Capture the cell that displays the provided text and extract its (x, y) central coordinate. 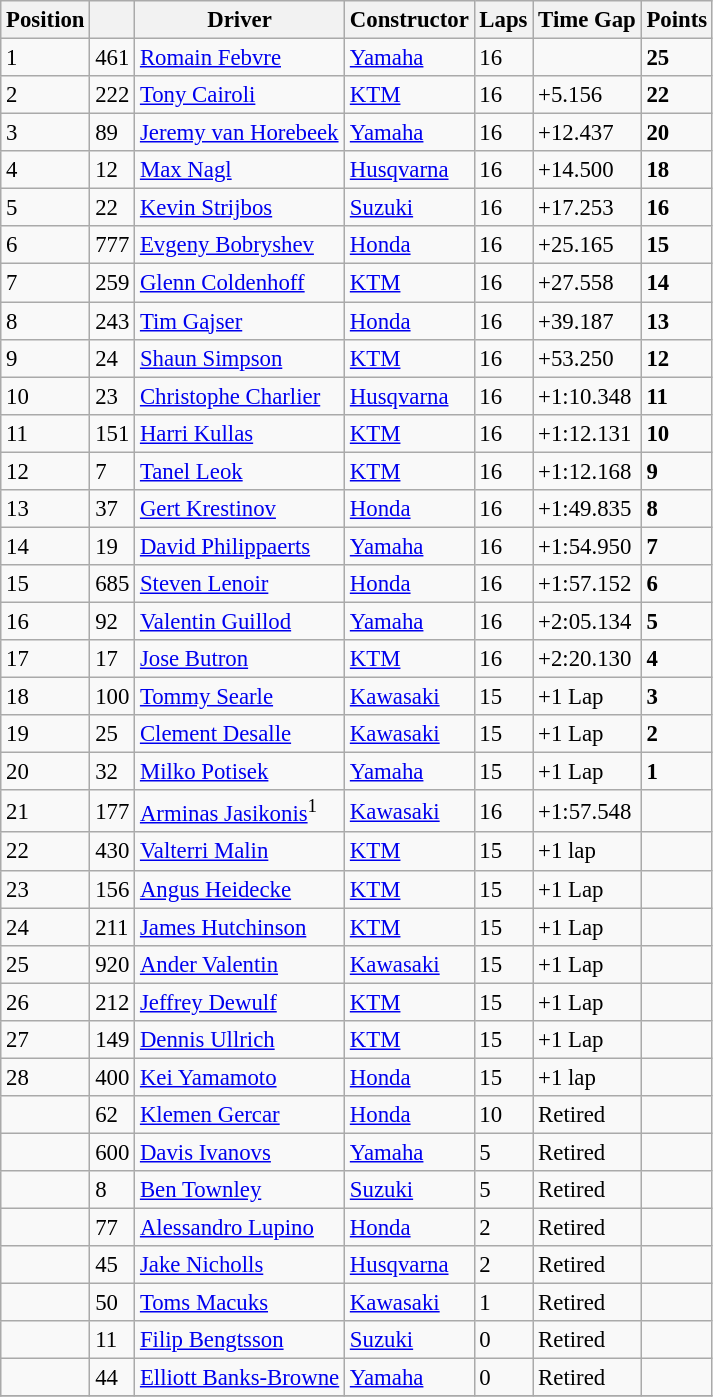
100 (112, 697)
45 (112, 1265)
Kevin Strijbos (240, 208)
151 (112, 433)
+53.250 (587, 358)
Jeffrey Dewulf (240, 1002)
259 (112, 283)
Milko Potisek (240, 772)
430 (112, 852)
177 (112, 811)
Time Gap (587, 20)
461 (112, 58)
Tanel Leok (240, 471)
David Philippaerts (240, 546)
+1:49.835 (587, 509)
212 (112, 1002)
Laps (504, 20)
Gert Krestinov (240, 509)
James Hutchinson (240, 927)
Evgeny Bobryshev (240, 245)
+1:54.950 (587, 546)
Toms Macuks (240, 1303)
Ander Valentin (240, 964)
Valterri Malin (240, 852)
211 (112, 927)
Steven Lenoir (240, 584)
Harri Kullas (240, 433)
Driver (240, 20)
+1:57.548 (587, 811)
920 (112, 964)
Davis Ivanovs (240, 1152)
89 (112, 133)
Jake Nicholls (240, 1265)
Angus Heidecke (240, 889)
685 (112, 584)
Clement Desalle (240, 734)
Arminas Jasikonis1 (240, 811)
+12.437 (587, 133)
Points (676, 20)
Tommy Searle (240, 697)
Constructor (410, 20)
Shaun Simpson (240, 358)
44 (112, 1378)
+1:12.168 (587, 471)
27 (46, 1040)
37 (112, 509)
+2:20.130 (587, 659)
Ben Townley (240, 1190)
+1:10.348 (587, 396)
+2:05.134 (587, 621)
Klemen Gercar (240, 1115)
21 (46, 811)
Filip Bengtsson (240, 1340)
Tony Cairoli (240, 95)
Valentin Guillod (240, 621)
Tim Gajser (240, 321)
Christophe Charlier (240, 396)
Kei Yamamoto (240, 1077)
149 (112, 1040)
Jeremy van Horebeek (240, 133)
+5.156 (587, 95)
50 (112, 1303)
+1:12.131 (587, 433)
+25.165 (587, 245)
156 (112, 889)
Alessandro Lupino (240, 1228)
243 (112, 321)
222 (112, 95)
+17.253 (587, 208)
26 (46, 1002)
Jose Butron (240, 659)
+1:57.152 (587, 584)
+39.187 (587, 321)
Glenn Coldenhoff (240, 283)
28 (46, 1077)
777 (112, 245)
Romain Febvre (240, 58)
+14.500 (587, 170)
600 (112, 1152)
62 (112, 1115)
77 (112, 1228)
Dennis Ullrich (240, 1040)
Max Nagl (240, 170)
92 (112, 621)
Position (46, 20)
+27.558 (587, 283)
32 (112, 772)
Elliott Banks-Browne (240, 1378)
400 (112, 1077)
